Locate the cell with the specified text and output its (x, y) center coordinate. 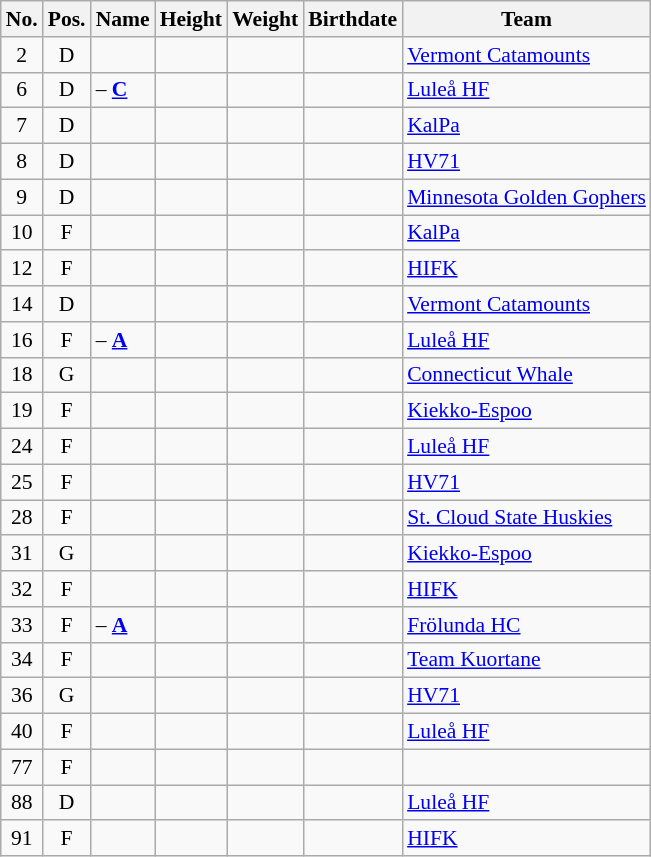
Name (123, 19)
16 (22, 340)
32 (22, 589)
8 (22, 162)
Connecticut Whale (526, 375)
Minnesota Golden Gophers (526, 197)
33 (22, 625)
31 (22, 554)
Frölunda HC (526, 625)
91 (22, 839)
28 (22, 518)
St. Cloud State Huskies (526, 518)
7 (22, 126)
77 (22, 767)
14 (22, 304)
– C (123, 90)
6 (22, 90)
No. (22, 19)
Pos. (67, 19)
24 (22, 447)
40 (22, 732)
9 (22, 197)
10 (22, 233)
Weight (265, 19)
18 (22, 375)
Birthdate (352, 19)
Height (191, 19)
12 (22, 269)
36 (22, 696)
34 (22, 660)
25 (22, 482)
19 (22, 411)
Team Kuortane (526, 660)
2 (22, 55)
Team (526, 19)
88 (22, 803)
